Identify which cell holds the provided text, then report its [x, y] central coordinate. 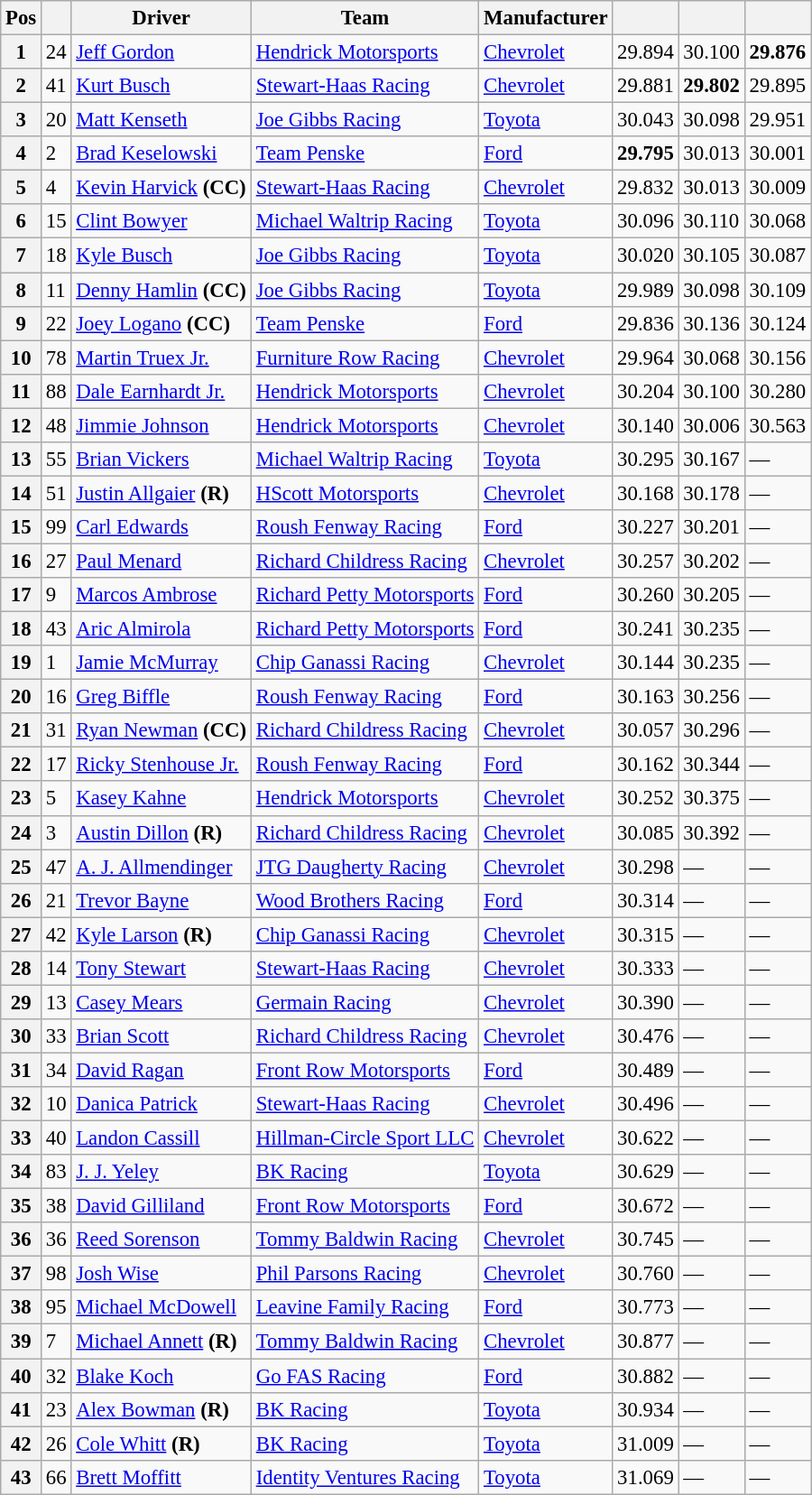
29.989 [646, 290]
98 [56, 1274]
Marcos Ambrose [161, 595]
Brad Keselowski [161, 153]
30.489 [646, 1070]
30.162 [646, 765]
30.882 [646, 1376]
29.832 [646, 188]
Greg Biffle [161, 697]
Josh Wise [161, 1274]
Jamie McMurray [161, 663]
30.672 [646, 1206]
Phil Parsons Racing [364, 1274]
Ryan Newman (CC) [161, 730]
30.629 [646, 1172]
78 [56, 357]
30.204 [646, 391]
30.057 [646, 730]
Kevin Harvick (CC) [161, 188]
Brian Vickers [161, 460]
Blake Koch [161, 1376]
30.136 [711, 323]
66 [56, 1477]
Reed Sorenson [161, 1240]
30.178 [711, 493]
30.344 [711, 765]
Go FAS Racing [364, 1376]
JTG Daugherty Racing [364, 867]
30.315 [646, 934]
Manufacturer [546, 18]
37 [22, 1274]
30.144 [646, 663]
30.773 [646, 1308]
48 [56, 425]
HScott Motorsports [364, 493]
Matt Kenseth [161, 120]
Pos [22, 18]
30.105 [711, 255]
Tony Stewart [161, 969]
51 [56, 493]
30.087 [778, 255]
30.009 [778, 188]
31.069 [646, 1477]
Clint Bowyer [161, 221]
Trevor Bayne [161, 900]
Ricky Stenhouse Jr. [161, 765]
Furniture Row Racing [364, 357]
29.836 [646, 323]
39 [22, 1342]
47 [56, 867]
Kyle Larson (R) [161, 934]
30.260 [646, 595]
28 [22, 969]
Brian Scott [161, 1036]
30.622 [646, 1138]
30.375 [711, 799]
30.001 [778, 153]
29.894 [646, 52]
83 [56, 1172]
A. J. Allmendinger [161, 867]
David Gilliland [161, 1206]
Jimmie Johnson [161, 425]
30.085 [646, 832]
Michael McDowell [161, 1308]
Joey Logano (CC) [161, 323]
29.895 [778, 86]
30.934 [646, 1409]
Martin Truex Jr. [161, 357]
30.020 [646, 255]
30.201 [711, 527]
Hillman-Circle Sport LLC [364, 1138]
Kurt Busch [161, 86]
David Ragan [161, 1070]
55 [56, 460]
8 [22, 290]
35 [22, 1206]
30.156 [778, 357]
30.096 [646, 221]
30.252 [646, 799]
30.205 [711, 595]
Driver [161, 18]
Cole Whitt (R) [161, 1444]
30.257 [646, 561]
88 [56, 391]
30.476 [646, 1036]
Danica Patrick [161, 1104]
Germain Racing [364, 1002]
30.563 [778, 425]
Aric Almirola [161, 629]
29.876 [778, 52]
30.202 [711, 561]
29.964 [646, 357]
30.140 [646, 425]
30.392 [711, 832]
30.296 [711, 730]
30.333 [646, 969]
Austin Dillon (R) [161, 832]
30.280 [778, 391]
30.760 [646, 1274]
Alex Bowman (R) [161, 1409]
29 [22, 1002]
30 [22, 1036]
30.496 [646, 1104]
30.043 [646, 120]
30.256 [711, 697]
Dale Earnhardt Jr. [161, 391]
Team [364, 18]
Paul Menard [161, 561]
Michael Annett (R) [161, 1342]
Identity Ventures Racing [364, 1477]
12 [22, 425]
30.390 [646, 1002]
30.163 [646, 697]
Leavine Family Racing [364, 1308]
6 [22, 221]
29.802 [711, 86]
29.881 [646, 86]
30.006 [711, 425]
30.110 [711, 221]
Landon Cassill [161, 1138]
Kasey Kahne [161, 799]
30.167 [711, 460]
25 [22, 867]
30.314 [646, 900]
30.109 [778, 290]
Justin Allgaier (R) [161, 493]
95 [56, 1308]
30.124 [778, 323]
30.227 [646, 527]
Brett Moffitt [161, 1477]
Kyle Busch [161, 255]
31.009 [646, 1444]
30.298 [646, 867]
Carl Edwards [161, 527]
30.295 [646, 460]
30.877 [646, 1342]
29.795 [646, 153]
30.168 [646, 493]
Denny Hamlin (CC) [161, 290]
Wood Brothers Racing [364, 900]
Jeff Gordon [161, 52]
Casey Mears [161, 1002]
29.951 [778, 120]
J. J. Yeley [161, 1172]
99 [56, 527]
30.745 [646, 1240]
19 [22, 663]
30.241 [646, 629]
